Identify which cell holds the provided text, then report its [x, y] central coordinate. 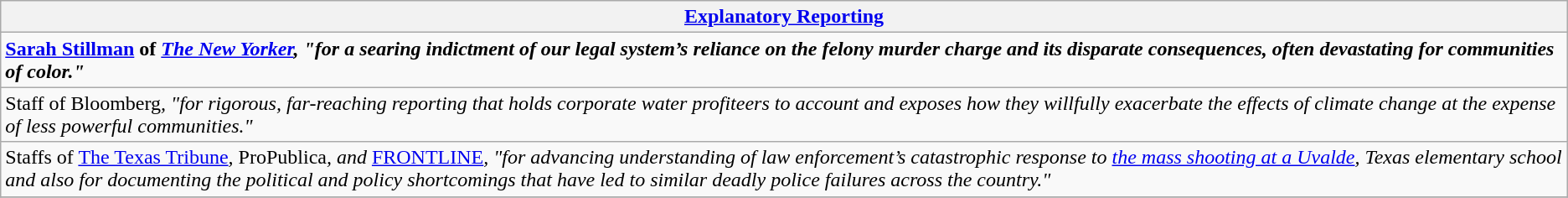
Explanatory Reporting [784, 17]
